Find where the given text appears and provide that cell's center as (x, y) coordinate. 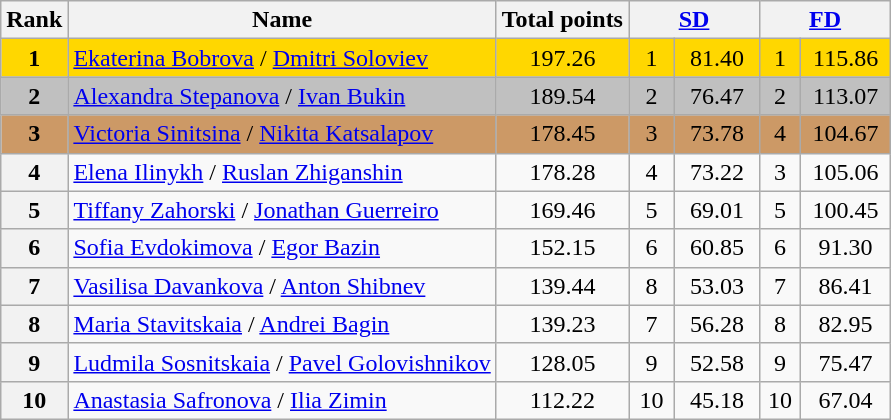
Total points (562, 20)
45.18 (716, 400)
128.05 (562, 362)
Vasilisa Davankova / Anton Shibnev (282, 286)
197.26 (562, 58)
Name (282, 20)
73.22 (716, 172)
53.03 (716, 286)
82.95 (846, 324)
Ekaterina Bobrova / Dmitri Soloviev (282, 58)
81.40 (716, 58)
115.86 (846, 58)
Maria Stavitskaia / Andrei Bagin (282, 324)
189.54 (562, 96)
69.01 (716, 210)
Ludmila Sosnitskaia / Pavel Golovishnikov (282, 362)
Alexandra Stepanova / Ivan Bukin (282, 96)
152.15 (562, 248)
139.23 (562, 324)
75.47 (846, 362)
169.46 (562, 210)
104.67 (846, 134)
Sofia Evdokimova / Egor Bazin (282, 248)
100.45 (846, 210)
60.85 (716, 248)
Tiffany Zahorski / Jonathan Guerreiro (282, 210)
SD (694, 20)
73.78 (716, 134)
Anastasia Safronova / Ilia Zimin (282, 400)
113.07 (846, 96)
Rank (34, 20)
178.45 (562, 134)
56.28 (716, 324)
Elena Ilinykh / Ruslan Zhiganshin (282, 172)
67.04 (846, 400)
FD (826, 20)
Victoria Sinitsina / Nikita Katsalapov (282, 134)
178.28 (562, 172)
112.22 (562, 400)
52.58 (716, 362)
139.44 (562, 286)
86.41 (846, 286)
105.06 (846, 172)
91.30 (846, 248)
76.47 (716, 96)
